Locate the cell with the specified text and output its [X, Y] center coordinate. 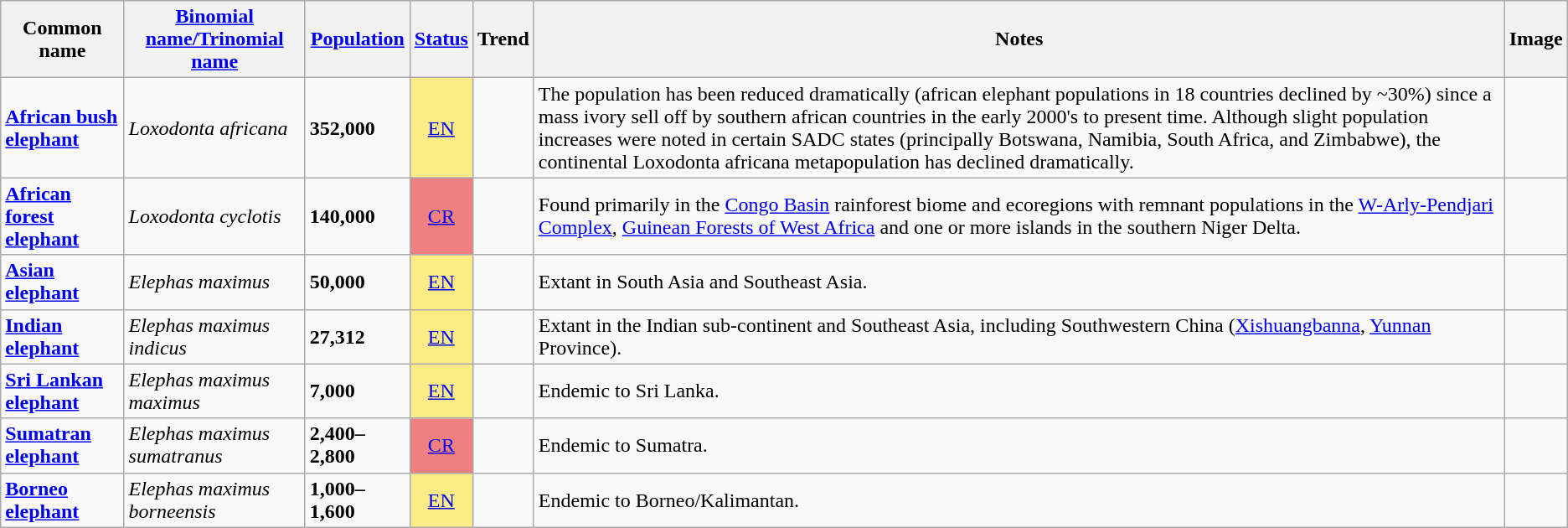
Indian elephant [62, 337]
Notes [1019, 39]
Common name [62, 39]
Image [1536, 39]
Extant in the Indian sub-continent and Southeast Asia, including Southwestern China (Xishuangbanna, Yunnan Province). [1019, 337]
Elephas maximus indicus [214, 337]
2,400–2,800 [357, 446]
Status [441, 39]
Borneo elephant [62, 500]
Elephas maximus [214, 282]
Extant in South Asia and Southeast Asia. [1019, 282]
352,000 [357, 127]
African forest elephant [62, 216]
Sumatran elephant [62, 446]
Trend [503, 39]
Endemic to Sumatra. [1019, 446]
27,312 [357, 337]
Loxodonta africana [214, 127]
Endemic to Borneo/Kalimantan. [1019, 500]
7,000 [357, 391]
Elephas maximus maximus [214, 391]
Endemic to Sri Lanka. [1019, 391]
Population [357, 39]
African bush elephant [62, 127]
Asian elephant [62, 282]
1,000–1,600 [357, 500]
Elephas maximus sumatranus [214, 446]
Binomial name/Trinomial name [214, 39]
Loxodonta cyclotis [214, 216]
Sri Lankan elephant [62, 391]
50,000 [357, 282]
140,000 [357, 216]
Elephas maximus borneensis [214, 500]
